Pinpoint the cell where the given text exists, returning its (X, Y) midpoint coordinate. 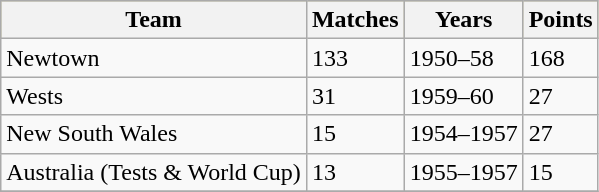
Newtown (154, 58)
133 (355, 58)
1954–1957 (464, 134)
Matches (355, 20)
New South Wales (154, 134)
168 (560, 58)
Team (154, 20)
1950–58 (464, 58)
13 (355, 172)
31 (355, 96)
Years (464, 20)
1955–1957 (464, 172)
Wests (154, 96)
1959–60 (464, 96)
Australia (Tests & World Cup) (154, 172)
Points (560, 20)
